For the text-containing cell, return its midpoint in [x, y] coordinate format. 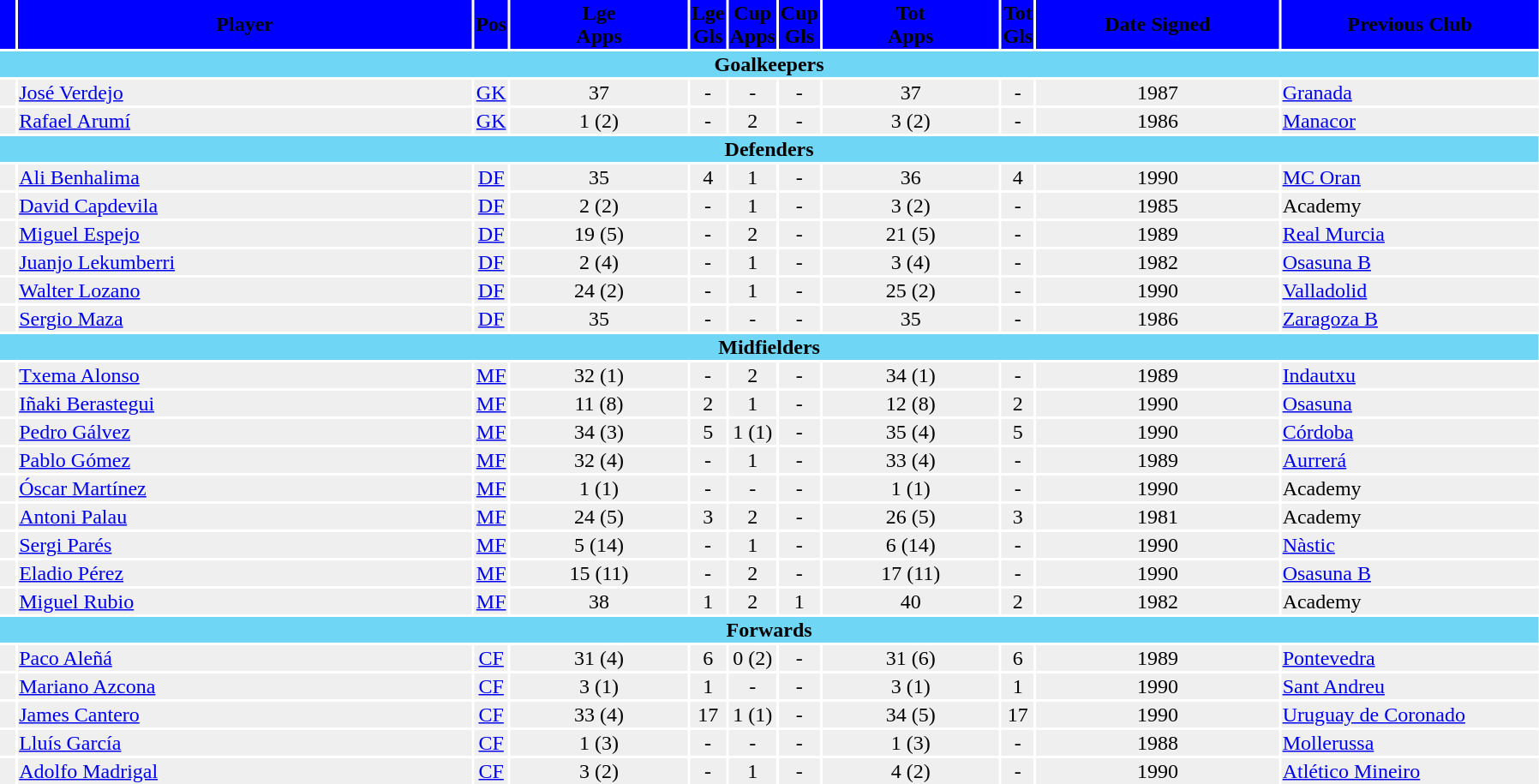
4 (2) [910, 771]
Indautxu [1410, 375]
26 (5) [910, 517]
15 (11) [600, 573]
Defenders [769, 149]
CupApps [752, 24]
2 (2) [600, 206]
31 (4) [600, 658]
Paco Aleñá [245, 658]
0 (2) [752, 658]
James Cantero [245, 715]
Real Murcia [1410, 234]
24 (5) [600, 517]
34 (1) [910, 375]
Mariano Azcona [245, 686]
Manacor [1410, 121]
Juanjo Lekumberri [245, 262]
Iñaki Berastegui [245, 404]
34 (5) [910, 715]
TotGls [1018, 24]
Miguel Rubio [245, 601]
1987 [1158, 93]
Goalkeepers [769, 64]
Pedro Gálvez [245, 432]
José Verdejo [245, 93]
Granada [1410, 93]
Zaragoza B [1410, 319]
MC Oran [1410, 177]
Atlético Mineiro [1410, 771]
1 (2) [600, 121]
1988 [1158, 743]
21 (5) [910, 234]
32 (1) [600, 375]
TotApps [910, 24]
David Capdevila [245, 206]
17 (11) [910, 573]
Aurrerá [1410, 460]
Player [245, 24]
32 (4) [600, 460]
Osasuna [1410, 404]
LgeGls [708, 24]
Sergio Maza [245, 319]
1985 [1158, 206]
19 (5) [600, 234]
24 (2) [600, 290]
Uruguay de Coronado [1410, 715]
Pontevedra [1410, 658]
Pablo Gómez [245, 460]
Nàstic [1410, 545]
Pos [492, 24]
Valladolid [1410, 290]
3 (4) [910, 262]
2 (4) [600, 262]
Córdoba [1410, 432]
Sant Andreu [1410, 686]
40 [910, 601]
31 (6) [910, 658]
25 (2) [910, 290]
Óscar Martínez [245, 488]
36 [910, 177]
CupGls [799, 24]
6 (14) [910, 545]
38 [600, 601]
Mollerussa [1410, 743]
Txema Alonso [245, 375]
Walter Lozano [245, 290]
34 (3) [600, 432]
Previous Club [1410, 24]
Forwards [769, 630]
5 (14) [600, 545]
Rafael Arumí [245, 121]
Midfielders [769, 347]
Antoni Palau [245, 517]
Date Signed [1158, 24]
Adolfo Madrigal [245, 771]
Eladio Pérez [245, 573]
1981 [1158, 517]
Miguel Espejo [245, 234]
12 (8) [910, 404]
Sergi Parés [245, 545]
Lluís García [245, 743]
Ali Benhalima [245, 177]
11 (8) [600, 404]
LgeApps [600, 24]
35 (4) [910, 432]
